Capture the cell that displays the provided text and extract its (x, y) central coordinate. 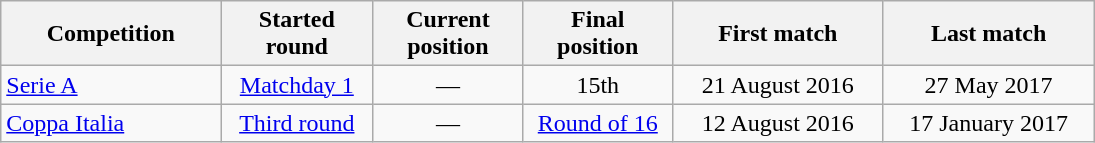
Coppa Italia (111, 123)
Serie A (111, 85)
Started round (297, 34)
First match (778, 34)
Competition (111, 34)
Final position (598, 34)
12 August 2016 (778, 123)
Round of 16 (598, 123)
15th (598, 85)
Last match (988, 34)
Third round (297, 123)
21 August 2016 (778, 85)
Current position (448, 34)
17 January 2017 (988, 123)
Matchday 1 (297, 85)
27 May 2017 (988, 85)
